Determine the [x, y] coordinate at the center of the cell enclosing the given text.  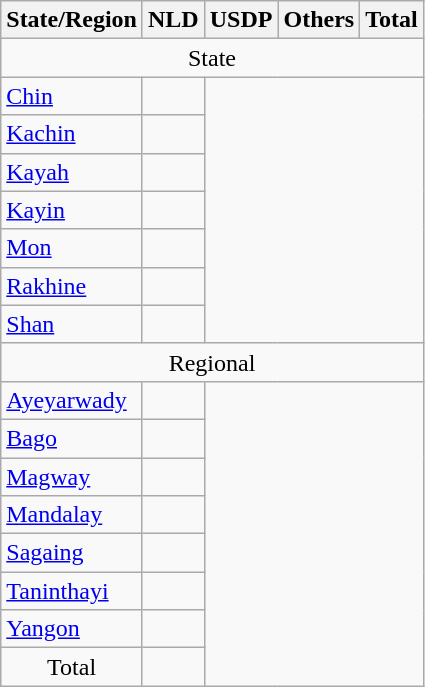
USDP [241, 20]
Mon [72, 248]
Kachin [72, 134]
Rakhine [72, 286]
Chin [72, 96]
State/Region [72, 20]
Regional [212, 362]
State [212, 58]
Magway [72, 477]
Kayah [72, 172]
Ayeyarwady [72, 400]
Taninthayi [72, 591]
NLD [173, 20]
Shan [72, 324]
Others [319, 20]
Yangon [72, 629]
Sagaing [72, 553]
Bago [72, 438]
Mandalay [72, 515]
Kayin [72, 210]
